Scan for the cell matching the given text and deliver its [X, Y] coordinate at center. 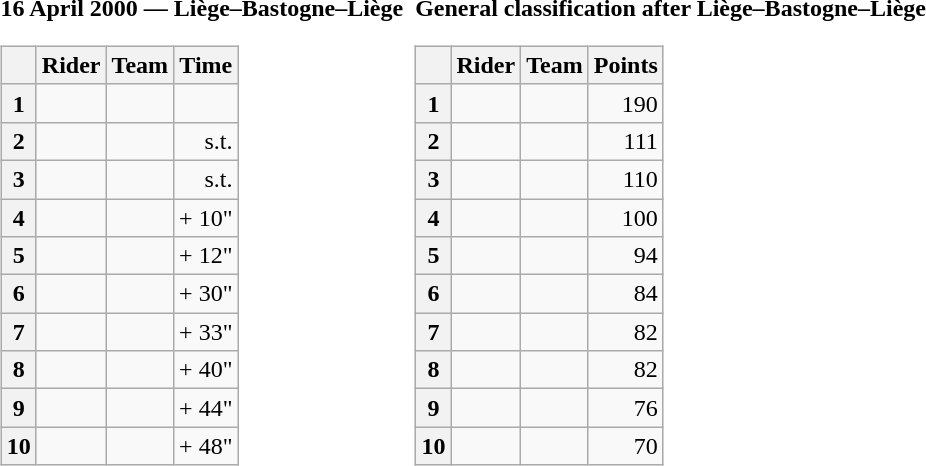
100 [626, 217]
70 [626, 446]
+ 30" [206, 294]
Time [206, 65]
+ 12" [206, 256]
Points [626, 65]
190 [626, 103]
84 [626, 294]
+ 33" [206, 332]
111 [626, 141]
+ 44" [206, 408]
+ 10" [206, 217]
94 [626, 256]
76 [626, 408]
110 [626, 179]
+ 40" [206, 370]
+ 48" [206, 446]
